Locate the cell with the specified text and output its (X, Y) center coordinate. 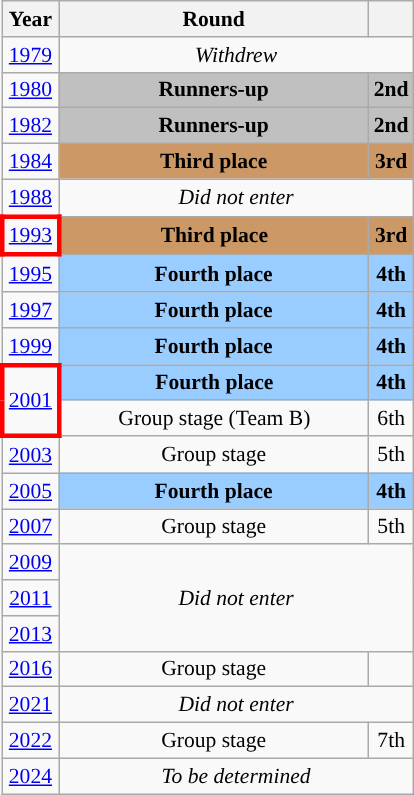
1982 (30, 126)
Year (30, 19)
2001 (30, 400)
Round (214, 19)
2016 (30, 669)
1995 (30, 274)
Group stage (Team B) (214, 419)
2013 (30, 634)
1999 (30, 346)
6th (392, 419)
1979 (30, 55)
2022 (30, 741)
2024 (30, 776)
2021 (30, 705)
1984 (30, 162)
1993 (30, 236)
2007 (30, 527)
1997 (30, 310)
2011 (30, 598)
2003 (30, 454)
2005 (30, 491)
1980 (30, 90)
7th (392, 741)
Withdrew (236, 55)
1988 (30, 198)
To be determined (236, 776)
2009 (30, 563)
